Detect which cell encompasses the target text, then output its [X, Y] center coordinate. 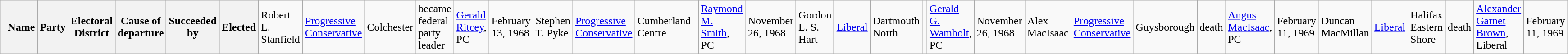
Gerald G. Wambolt, PC [950, 27]
Party [53, 27]
became federal party leader [435, 27]
Angus MacIsaac, PC [1250, 27]
Colchester [390, 27]
Cause of departure [141, 27]
Dartmouth North [896, 27]
Electoral District [91, 27]
Name [22, 27]
Stephen T. Pyke [553, 27]
Alex MacIsaac [1048, 27]
Halifax Eastern Shore [1427, 27]
Succeeded by [193, 27]
Raymond M. Smith, PC [722, 27]
Elected [239, 27]
Duncan MacMillan [1345, 27]
Guysborough [1165, 27]
Alexander Garnet Brown, Liberal [1499, 27]
Gordon L. S. Hart [815, 27]
Gerald Ritcey, PC [471, 27]
Robert L. Stanfield [281, 27]
Cumberland Centre [664, 27]
February 13, 1968 [511, 27]
